Detect which cell encompasses the target text, then output its [x, y] center coordinate. 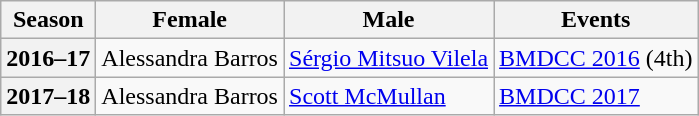
Female [190, 20]
BMDCC 2017 [596, 96]
2016–17 [48, 58]
2017–18 [48, 96]
Season [48, 20]
Scott McMullan [389, 96]
BMDCC 2016 (4th) [596, 58]
Events [596, 20]
Male [389, 20]
Sérgio Mitsuo Vilela [389, 58]
